Capture the cell that displays the provided text and extract its (x, y) central coordinate. 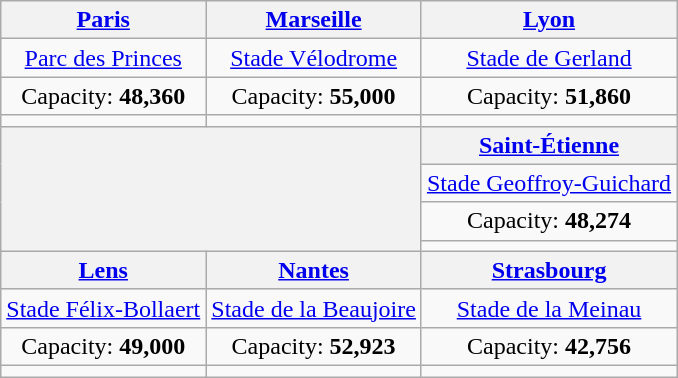
Lyon (548, 20)
Capacity: 48,360 (104, 96)
Capacity: 42,756 (548, 346)
Capacity: 51,860 (548, 96)
Stade de la Beaujoire (314, 308)
Stade de Gerland (548, 58)
Lens (104, 270)
Capacity: 48,274 (548, 221)
Stade Félix-Bollaert (104, 308)
Saint-Étienne (548, 145)
Stade Vélodrome (314, 58)
Stade Geoffroy-Guichard (548, 183)
Nantes (314, 270)
Capacity: 55,000 (314, 96)
Parc des Princes (104, 58)
Paris (104, 20)
Marseille (314, 20)
Capacity: 49,000 (104, 346)
Stade de la Meinau (548, 308)
Strasbourg (548, 270)
Capacity: 52,923 (314, 346)
